Pinpoint the cell where the given text exists, returning its [X, Y] midpoint coordinate. 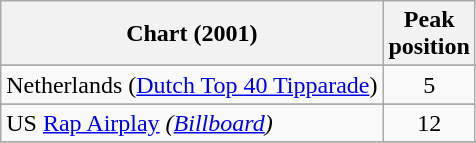
US Rap Airplay (Billboard) [192, 123]
Peakposition [429, 34]
Chart (2001) [192, 34]
5 [429, 85]
Netherlands (Dutch Top 40 Tipparade) [192, 85]
12 [429, 123]
